Scan for the cell matching the given text and deliver its (x, y) coordinate at center. 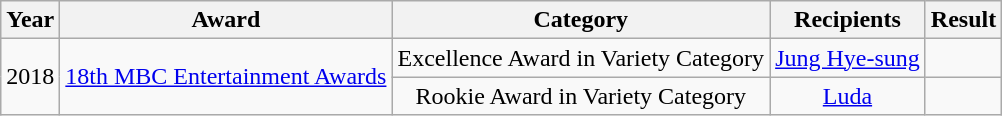
Luda (848, 96)
Rookie Award in Variety Category (581, 96)
Jung Hye-sung (848, 58)
Result (963, 20)
2018 (30, 77)
18th MBC Entertainment Awards (226, 77)
Category (581, 20)
Award (226, 20)
Year (30, 20)
Excellence Award in Variety Category (581, 58)
Recipients (848, 20)
